Search for the cell housing the specified text and yield its [x, y] center coordinate. 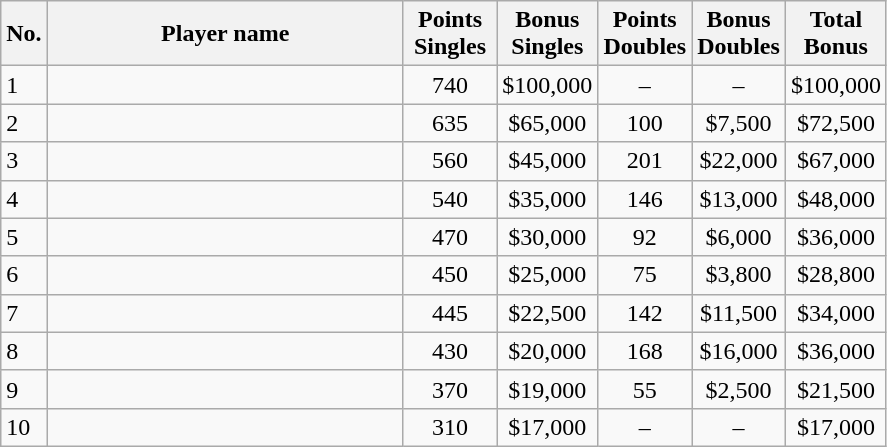
430 [450, 351]
$3,800 [739, 275]
310 [450, 427]
4 [24, 199]
55 [645, 389]
75 [645, 275]
445 [450, 313]
$45,000 [548, 161]
100 [645, 123]
1 [24, 85]
Player name [225, 34]
$65,000 [548, 123]
$2,500 [739, 389]
$6,000 [739, 237]
10 [24, 427]
$25,000 [548, 275]
146 [645, 199]
5 [24, 237]
2 [24, 123]
168 [645, 351]
7 [24, 313]
$21,500 [836, 389]
8 [24, 351]
560 [450, 161]
$28,800 [836, 275]
PointsDoubles [645, 34]
9 [24, 389]
635 [450, 123]
TotalBonus [836, 34]
$67,000 [836, 161]
6 [24, 275]
740 [450, 85]
BonusDoubles [739, 34]
540 [450, 199]
BonusSingles [548, 34]
3 [24, 161]
$34,000 [836, 313]
470 [450, 237]
$13,000 [739, 199]
$20,000 [548, 351]
$19,000 [548, 389]
92 [645, 237]
142 [645, 313]
No. [24, 34]
$30,000 [548, 237]
201 [645, 161]
$22,000 [739, 161]
$7,500 [739, 123]
$11,500 [739, 313]
$35,000 [548, 199]
PointsSingles [450, 34]
$16,000 [739, 351]
$72,500 [836, 123]
370 [450, 389]
$48,000 [836, 199]
450 [450, 275]
$22,500 [548, 313]
